Search for the cell housing the specified text and yield its (x, y) center coordinate. 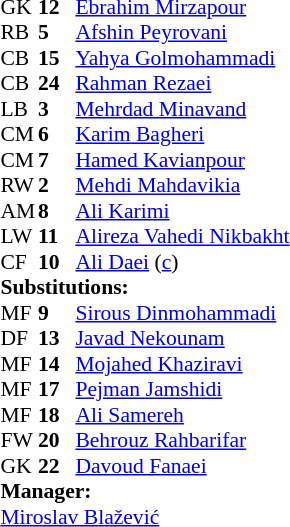
6 (57, 135)
2 (57, 185)
10 (57, 262)
FW (19, 441)
Mehdi Mahdavikia (182, 185)
Ali Karimi (182, 211)
AM (19, 211)
13 (57, 339)
Javad Nekounam (182, 339)
Yahya Golmohammadi (182, 58)
Ali Samereh (182, 415)
Hamed Kavianpour (182, 160)
8 (57, 211)
Behrouz Rahbarifar (182, 441)
11 (57, 237)
20 (57, 441)
9 (57, 313)
Davoud Fanaei (182, 466)
17 (57, 389)
Mehrdad Minavand (182, 109)
7 (57, 160)
Substitutions: (144, 287)
18 (57, 415)
14 (57, 364)
DF (19, 339)
Ali Daei (c) (182, 262)
Sirous Dinmohammadi (182, 313)
Afshin Peyrovani (182, 33)
CF (19, 262)
5 (57, 33)
LW (19, 237)
LB (19, 109)
22 (57, 466)
Pejman Jamshidi (182, 389)
3 (57, 109)
RW (19, 185)
GK (19, 466)
Alireza Vahedi Nikbakht (182, 237)
15 (57, 58)
Karim Bagheri (182, 135)
RB (19, 33)
Mojahed Khaziravi (182, 364)
Manager: (144, 491)
24 (57, 83)
Rahman Rezaei (182, 83)
